Pinpoint the cell where the given text exists, returning its (x, y) midpoint coordinate. 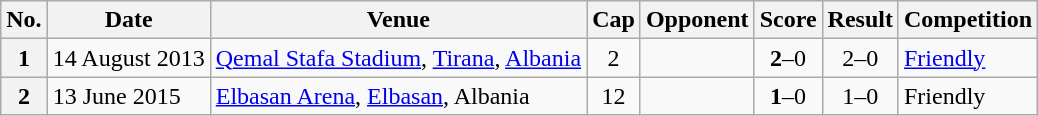
Opponent (697, 20)
14 August 2013 (128, 58)
Cap (614, 20)
13 June 2015 (128, 96)
Date (128, 20)
Competition (968, 20)
Score (788, 20)
Venue (398, 20)
No. (24, 20)
Result (860, 20)
Qemal Stafa Stadium, Tirana, Albania (398, 58)
1 (24, 58)
Elbasan Arena, Elbasan, Albania (398, 96)
12 (614, 96)
